For the text-containing cell, return its midpoint in (X, Y) coordinate format. 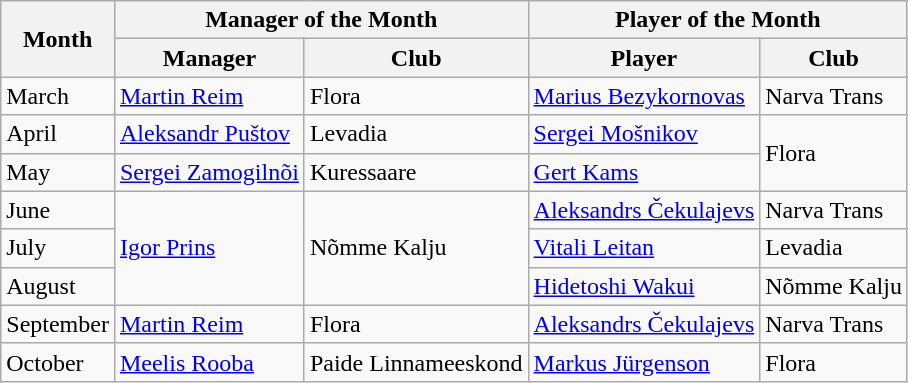
Marius Bezykornovas (644, 96)
March (58, 96)
Vitali Leitan (644, 248)
May (58, 172)
April (58, 134)
Manager (209, 58)
Meelis Rooba (209, 362)
September (58, 324)
Month (58, 39)
July (58, 248)
Player (644, 58)
Gert Kams (644, 172)
Markus Jürgenson (644, 362)
Aleksandr Puštov (209, 134)
Manager of the Month (321, 20)
October (58, 362)
Sergei Mošnikov (644, 134)
Igor Prins (209, 248)
Hidetoshi Wakui (644, 286)
Paide Linnameeskond (416, 362)
August (58, 286)
Sergei Zamogilnõi (209, 172)
Player of the Month (718, 20)
Kuressaare (416, 172)
June (58, 210)
